Pinpoint the cell where the given text exists, returning its (x, y) midpoint coordinate. 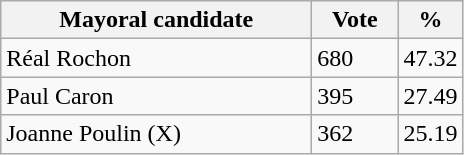
25.19 (430, 134)
362 (355, 134)
Joanne Poulin (X) (156, 134)
680 (355, 58)
27.49 (430, 96)
Vote (355, 20)
47.32 (430, 58)
395 (355, 96)
Réal Rochon (156, 58)
Paul Caron (156, 96)
Mayoral candidate (156, 20)
% (430, 20)
